Return the (x, y) coordinate for the center point of the cell that contains the specified text.  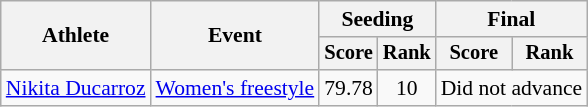
79.78 (348, 88)
Final (512, 19)
10 (407, 88)
Seeding (377, 19)
Event (236, 36)
Women's freestyle (236, 88)
Did not advance (512, 88)
Athlete (76, 36)
Nikita Ducarroz (76, 88)
